Scan for the cell matching the given text and deliver its (X, Y) coordinate at center. 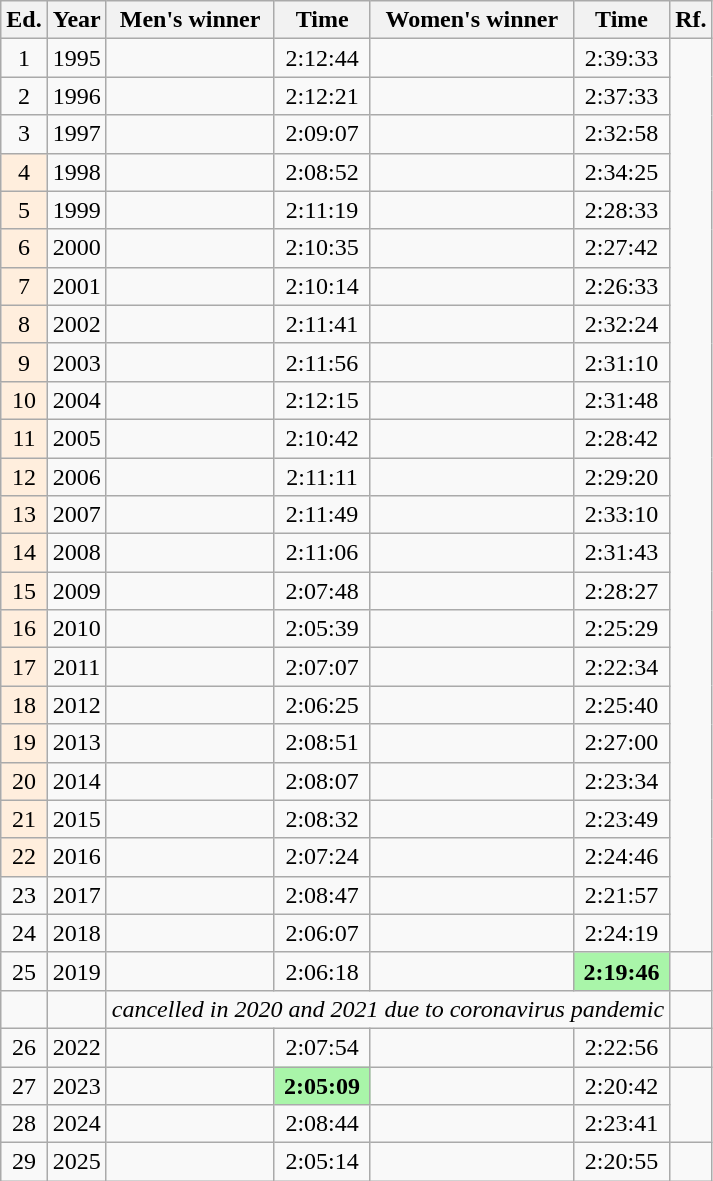
27 (24, 1085)
2:08:51 (322, 743)
2:37:33 (621, 96)
2:23:34 (621, 781)
24 (24, 933)
2:10:14 (322, 286)
2014 (76, 781)
2001 (76, 286)
2:23:49 (621, 819)
2:28:33 (621, 210)
2:12:21 (322, 96)
2025 (76, 1162)
2:06:18 (322, 971)
2:34:25 (621, 172)
2:07:54 (322, 1047)
29 (24, 1162)
2:20:42 (621, 1085)
6 (24, 248)
28 (24, 1124)
2005 (76, 438)
2:33:10 (621, 515)
2:12:15 (322, 400)
1996 (76, 96)
2:31:43 (621, 553)
2:23:41 (621, 1124)
2:19:46 (621, 971)
10 (24, 400)
8 (24, 324)
18 (24, 705)
2019 (76, 971)
23 (24, 895)
2:32:58 (621, 134)
2011 (76, 667)
2:05:14 (322, 1162)
2:05:09 (322, 1085)
2008 (76, 553)
Rf. (691, 20)
2:08:07 (322, 781)
2 (24, 96)
Men's winner (190, 20)
1 (24, 58)
2:10:35 (322, 248)
2:25:29 (621, 629)
2:22:34 (621, 667)
Year (76, 20)
2016 (76, 857)
1999 (76, 210)
15 (24, 591)
2:39:33 (621, 58)
2:05:39 (322, 629)
20 (24, 781)
2:11:49 (322, 515)
2022 (76, 1047)
2:11:11 (322, 477)
2:08:47 (322, 895)
26 (24, 1047)
16 (24, 629)
9 (24, 362)
22 (24, 857)
7 (24, 286)
2:22:56 (621, 1047)
2017 (76, 895)
2:07:48 (322, 591)
2:11:19 (322, 210)
5 (24, 210)
25 (24, 971)
2007 (76, 515)
12 (24, 477)
14 (24, 553)
2:25:40 (621, 705)
1995 (76, 58)
2:12:44 (322, 58)
4 (24, 172)
11 (24, 438)
2:32:24 (621, 324)
2002 (76, 324)
2:21:57 (621, 895)
2:07:07 (322, 667)
2:27:00 (621, 743)
2:11:06 (322, 553)
2:10:42 (322, 438)
2006 (76, 477)
cancelled in 2020 and 2021 due to coronavirus pandemic (388, 1009)
2:26:33 (621, 286)
19 (24, 743)
2:31:48 (621, 400)
21 (24, 819)
2:06:25 (322, 705)
2:06:07 (322, 933)
2:28:27 (621, 591)
2:08:52 (322, 172)
2:28:42 (621, 438)
2010 (76, 629)
3 (24, 134)
2:24:19 (621, 933)
2015 (76, 819)
Women's winner (472, 20)
2003 (76, 362)
2:29:20 (621, 477)
2013 (76, 743)
2:07:24 (322, 857)
2:31:10 (621, 362)
2009 (76, 591)
2:11:41 (322, 324)
2:09:07 (322, 134)
2000 (76, 248)
2:08:32 (322, 819)
13 (24, 515)
2018 (76, 933)
2024 (76, 1124)
2:11:56 (322, 362)
2:27:42 (621, 248)
2004 (76, 400)
2:08:44 (322, 1124)
2023 (76, 1085)
17 (24, 667)
Ed. (24, 20)
2012 (76, 705)
1998 (76, 172)
1997 (76, 134)
2:20:55 (621, 1162)
2:24:46 (621, 857)
